From the cell containing the given text, extract its center point as [x, y] coordinate. 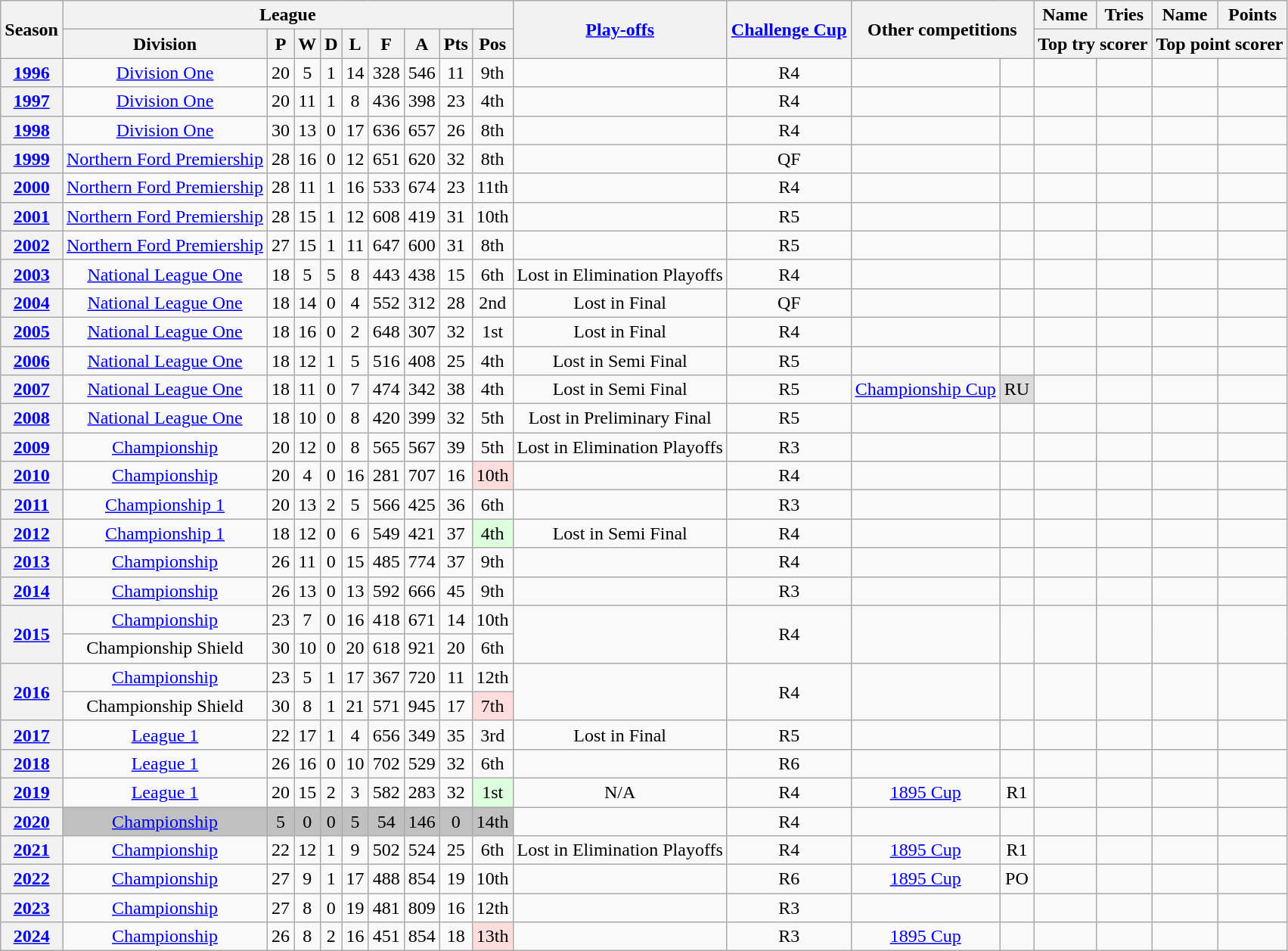
307 [422, 331]
2005 [32, 331]
618 [386, 648]
Top point scorer [1219, 44]
651 [386, 159]
656 [386, 735]
485 [386, 562]
565 [386, 447]
39 [455, 447]
398 [422, 101]
328 [386, 73]
608 [386, 216]
2012 [32, 533]
6 [355, 533]
436 [386, 101]
312 [422, 303]
921 [422, 648]
702 [386, 763]
443 [386, 274]
600 [422, 245]
Tries [1124, 15]
674 [422, 188]
438 [422, 274]
21 [355, 706]
451 [386, 937]
2001 [32, 216]
2020 [32, 821]
2008 [32, 418]
Top try scorer [1093, 44]
2024 [32, 937]
774 [422, 562]
502 [386, 850]
2017 [32, 735]
571 [386, 706]
399 [422, 418]
367 [386, 677]
1998 [32, 130]
D [331, 44]
2013 [32, 562]
3 [355, 792]
421 [422, 533]
546 [422, 73]
647 [386, 245]
14th [492, 821]
A [422, 44]
2018 [32, 763]
707 [422, 476]
Championship Cup [926, 390]
566 [386, 505]
281 [386, 476]
567 [422, 447]
408 [422, 361]
1996 [32, 73]
38 [455, 390]
2009 [32, 447]
2023 [32, 908]
RU [1016, 390]
Play-offs [620, 30]
582 [386, 792]
648 [386, 331]
Points [1252, 15]
P [281, 44]
671 [422, 620]
7th [492, 706]
2002 [32, 245]
549 [386, 533]
2016 [32, 691]
529 [422, 763]
488 [386, 879]
36 [455, 505]
Other competitions [942, 30]
945 [422, 706]
666 [422, 591]
2014 [32, 591]
2000 [32, 188]
420 [386, 418]
13th [492, 937]
146 [422, 821]
720 [422, 677]
2006 [32, 361]
552 [386, 303]
418 [386, 620]
11th [492, 188]
2022 [32, 879]
533 [386, 188]
2007 [32, 390]
342 [422, 390]
636 [386, 130]
657 [422, 130]
54 [386, 821]
516 [386, 361]
45 [455, 591]
W [307, 44]
N/A [620, 792]
Season [32, 30]
425 [422, 505]
1999 [32, 159]
2019 [32, 792]
524 [422, 850]
Division [165, 44]
Challenge Cup [789, 30]
419 [422, 216]
620 [422, 159]
2nd [492, 303]
2010 [32, 476]
1997 [32, 101]
2004 [32, 303]
2015 [32, 634]
L [355, 44]
3rd [492, 735]
2021 [32, 850]
F [386, 44]
PO [1016, 879]
349 [422, 735]
474 [386, 390]
2003 [32, 274]
Lost in Preliminary Final [620, 418]
283 [422, 792]
35 [455, 735]
481 [386, 908]
League [287, 15]
Pos [492, 44]
592 [386, 591]
2011 [32, 505]
809 [422, 908]
Pts [455, 44]
